Provide the (X, Y) coordinate of the cell's center where the given text is located.  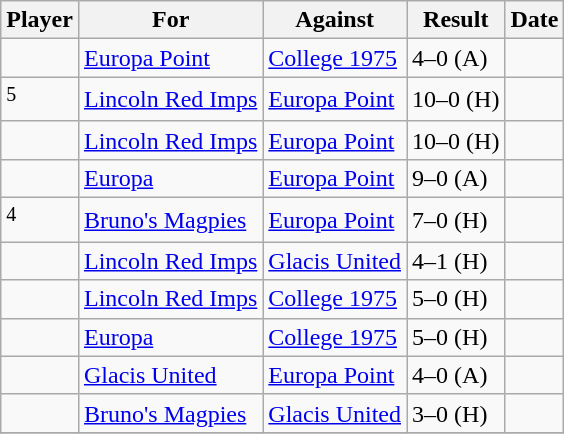
Date (534, 20)
Against (335, 20)
5 (40, 100)
9–0 (A) (456, 178)
3–0 (H) (456, 413)
4 (40, 220)
For (170, 20)
Result (456, 20)
4–1 (H) (456, 261)
7–0 (H) (456, 220)
Player (40, 20)
